Scan for the cell matching the given text and deliver its [X, Y] coordinate at center. 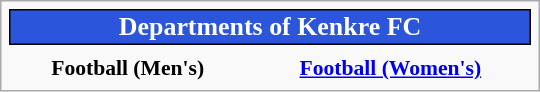
Football (Women's) [391, 68]
Departments of Kenkre FC [270, 27]
Football (Men's) [128, 68]
